Scan for the cell matching the given text and deliver its (X, Y) coordinate at center. 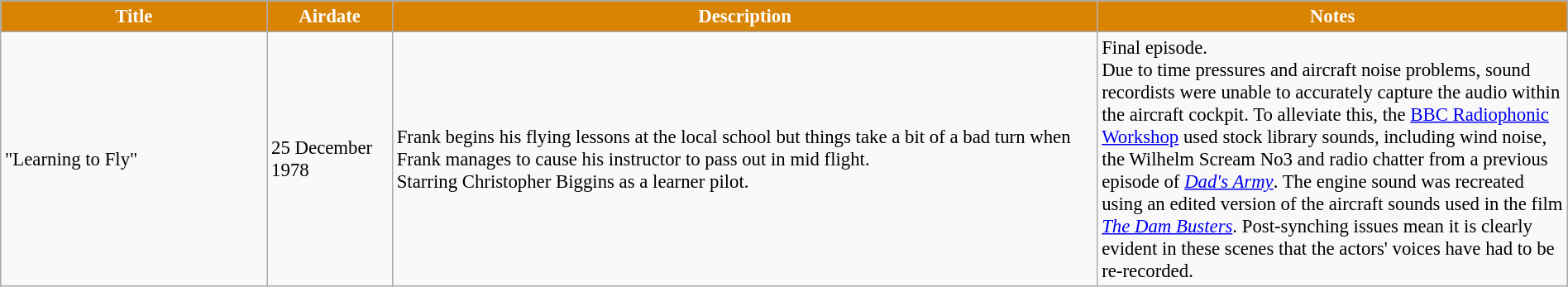
25 December 1978 (330, 160)
Description (744, 17)
Title (134, 17)
"Learning to Fly" (134, 160)
Notes (1332, 17)
Airdate (330, 17)
